Locate the cell with the specified text and output its (x, y) center coordinate. 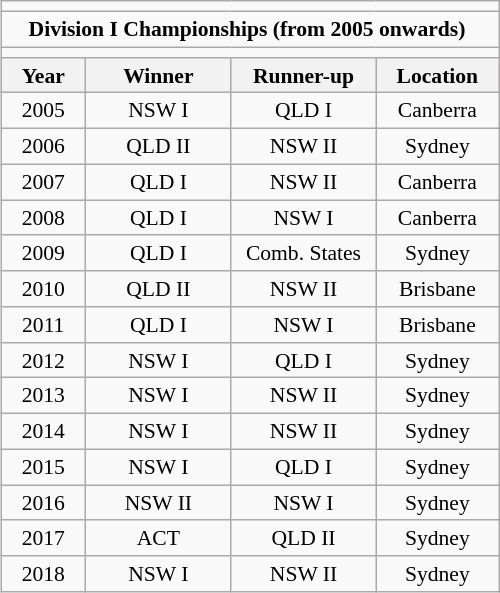
2012 (44, 360)
2006 (44, 146)
Comb. States (304, 253)
Location (438, 75)
Year (44, 75)
2008 (44, 218)
2013 (44, 396)
2010 (44, 289)
Runner-up (304, 75)
2014 (44, 431)
2015 (44, 467)
2018 (44, 574)
2017 (44, 538)
2016 (44, 503)
2009 (44, 253)
Division I Championships (from 2005 onwards) (250, 29)
2007 (44, 182)
2011 (44, 325)
2005 (44, 111)
Winner (158, 75)
ACT (158, 538)
